Capture the cell that displays the provided text and extract its [x, y] central coordinate. 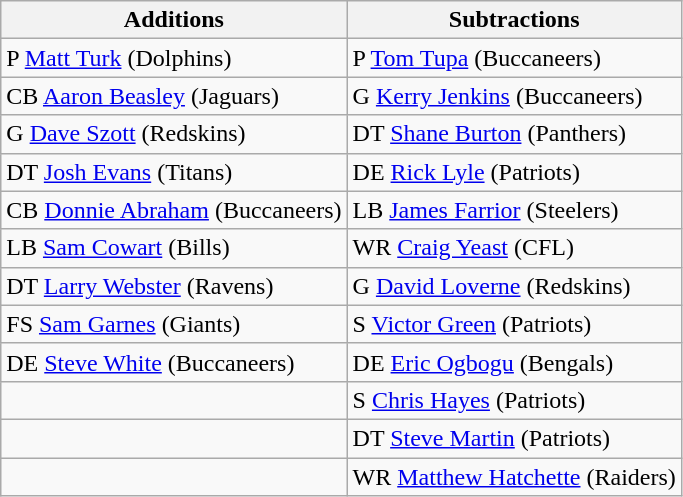
WR Matthew Hatchette (Raiders) [514, 477]
CB Aaron Beasley (Jaguars) [174, 96]
DT Steve Martin (Patriots) [514, 438]
S Chris Hayes (Patriots) [514, 400]
G Dave Szott (Redskins) [174, 134]
LB Sam Cowart (Bills) [174, 248]
S Victor Green (Patriots) [514, 324]
Additions [174, 20]
DT Larry Webster (Ravens) [174, 286]
Subtractions [514, 20]
P Matt Turk (Dolphins) [174, 58]
FS Sam Garnes (Giants) [174, 324]
DE Rick Lyle (Patriots) [514, 172]
P Tom Tupa (Buccaneers) [514, 58]
G Kerry Jenkins (Buccaneers) [514, 96]
LB James Farrior (Steelers) [514, 210]
G David Loverne (Redskins) [514, 286]
DE Eric Ogbogu (Bengals) [514, 362]
WR Craig Yeast (CFL) [514, 248]
DT Shane Burton (Panthers) [514, 134]
CB Donnie Abraham (Buccaneers) [174, 210]
DT Josh Evans (Titans) [174, 172]
DE Steve White (Buccaneers) [174, 362]
